Determine the [X, Y] coordinate at the center of the cell enclosing the given text.  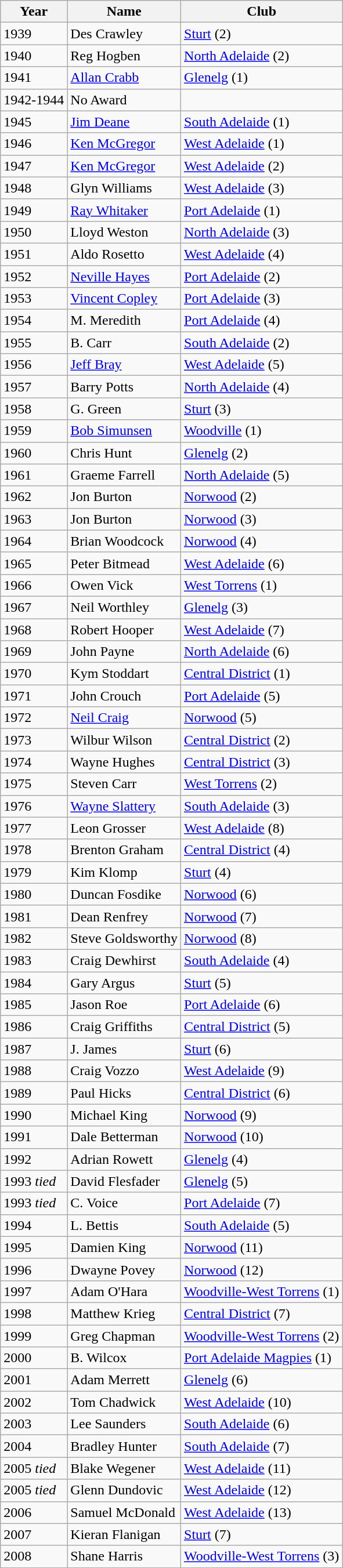
1960 [34, 453]
1959 [34, 431]
North Adelaide (4) [262, 387]
South Adelaide (4) [262, 960]
Central District (6) [262, 1093]
Aldo Rosetto [124, 254]
Craig Vozzo [124, 1071]
Blake Wegener [124, 1468]
John Payne [124, 652]
1994 [34, 1225]
Tom Chadwick [124, 1402]
1946 [34, 144]
Port Adelaide (4) [262, 321]
1988 [34, 1071]
West Adelaide (8) [262, 828]
J. James [124, 1049]
Glenelg (2) [262, 453]
C. Voice [124, 1203]
West Adelaide (1) [262, 144]
Kym Stoddart [124, 674]
1950 [34, 232]
West Adelaide (4) [262, 254]
1942-1944 [34, 100]
1965 [34, 563]
Woodville (1) [262, 431]
2000 [34, 1358]
Wayne Slattery [124, 806]
Sturt (5) [262, 983]
1981 [34, 916]
Port Adelaide (7) [262, 1203]
1947 [34, 166]
1984 [34, 983]
1974 [34, 762]
Dean Renfrey [124, 916]
1957 [34, 387]
Sturt (3) [262, 409]
Craig Dewhirst [124, 960]
South Adelaide (6) [262, 1424]
North Adelaide (2) [262, 56]
West Torrens (1) [262, 585]
South Adelaide (1) [262, 122]
Club [262, 12]
Central District (1) [262, 674]
Samuel McDonald [124, 1512]
Adam O'Hara [124, 1291]
Glenelg (6) [262, 1380]
Glenelg (5) [262, 1181]
West Torrens (2) [262, 784]
Jeff Bray [124, 365]
Port Adelaide Magpies (1) [262, 1358]
North Adelaide (3) [262, 232]
Neil Craig [124, 718]
Central District (3) [262, 762]
1997 [34, 1291]
No Award [124, 100]
Sturt (6) [262, 1049]
Chris Hunt [124, 453]
1978 [34, 850]
1998 [34, 1313]
2008 [34, 1556]
Steve Goldsworthy [124, 938]
Year [34, 12]
1985 [34, 1005]
B. Wilcox [124, 1358]
1949 [34, 210]
1939 [34, 34]
Shane Harris [124, 1556]
1940 [34, 56]
Glenelg (4) [262, 1159]
David Flesfader [124, 1181]
Neil Worthley [124, 607]
1955 [34, 343]
Norwood (3) [262, 519]
1995 [34, 1247]
M. Meredith [124, 321]
Norwood (10) [262, 1137]
1945 [34, 122]
Michael King [124, 1115]
1982 [34, 938]
Norwood (5) [262, 718]
Paul Hicks [124, 1093]
1971 [34, 696]
1962 [34, 497]
2004 [34, 1446]
Sturt (7) [262, 1534]
South Adelaide (3) [262, 806]
Kim Klomp [124, 872]
South Adelaide (2) [262, 343]
Norwood (11) [262, 1247]
1999 [34, 1335]
1953 [34, 299]
1977 [34, 828]
Robert Hooper [124, 629]
Norwood (8) [262, 938]
Glenn Dundovic [124, 1490]
Ray Whitaker [124, 210]
Kieran Flanigan [124, 1534]
Reg Hogben [124, 56]
Adrian Rowett [124, 1159]
West Adelaide (2) [262, 166]
Dale Betterman [124, 1137]
Woodville-West Torrens (2) [262, 1335]
West Adelaide (13) [262, 1512]
Graeme Farrell [124, 475]
Central District (2) [262, 740]
Gary Argus [124, 983]
1996 [34, 1269]
2007 [34, 1534]
Barry Potts [124, 387]
Brenton Graham [124, 850]
Central District (4) [262, 850]
Damien King [124, 1247]
Wayne Hughes [124, 762]
1970 [34, 674]
Greg Chapman [124, 1335]
Steven Carr [124, 784]
Central District (5) [262, 1027]
Bob Simunsen [124, 431]
1963 [34, 519]
West Adelaide (5) [262, 365]
South Adelaide (5) [262, 1225]
1954 [34, 321]
Norwood (7) [262, 916]
2006 [34, 1512]
Matthew Krieg [124, 1313]
Craig Griffiths [124, 1027]
Lloyd Weston [124, 232]
West Adelaide (9) [262, 1071]
Wilbur Wilson [124, 740]
2002 [34, 1402]
1964 [34, 541]
1958 [34, 409]
1987 [34, 1049]
Des Crawley [124, 34]
West Adelaide (12) [262, 1490]
West Adelaide (7) [262, 629]
2001 [34, 1380]
Peter Bitmead [124, 563]
L. Bettis [124, 1225]
West Adelaide (10) [262, 1402]
1941 [34, 78]
2003 [34, 1424]
Woodville-West Torrens (1) [262, 1291]
1956 [34, 365]
Bradley Hunter [124, 1446]
Port Adelaide (2) [262, 277]
North Adelaide (6) [262, 652]
Dwayne Povey [124, 1269]
Lee Saunders [124, 1424]
1976 [34, 806]
Norwood (4) [262, 541]
Port Adelaide (1) [262, 210]
West Adelaide (6) [262, 563]
Sturt (4) [262, 872]
Jim Deane [124, 122]
B. Carr [124, 343]
Vincent Copley [124, 299]
Neville Hayes [124, 277]
Glyn Williams [124, 188]
Leon Grosser [124, 828]
1948 [34, 188]
West Adelaide (11) [262, 1468]
Norwood (2) [262, 497]
Brian Woodcock [124, 541]
Norwood (12) [262, 1269]
Norwood (9) [262, 1115]
1991 [34, 1137]
1989 [34, 1093]
Allan Crabb [124, 78]
1966 [34, 585]
North Adelaide (5) [262, 475]
1975 [34, 784]
Port Adelaide (5) [262, 696]
1980 [34, 894]
1968 [34, 629]
South Adelaide (7) [262, 1446]
John Crouch [124, 696]
1983 [34, 960]
Duncan Fosdike [124, 894]
Woodville-West Torrens (3) [262, 1556]
Port Adelaide (3) [262, 299]
1979 [34, 872]
1952 [34, 277]
1961 [34, 475]
1990 [34, 1115]
Name [124, 12]
1969 [34, 652]
Sturt (2) [262, 34]
Adam Merrett [124, 1380]
Norwood (6) [262, 894]
1951 [34, 254]
Owen Vick [124, 585]
G. Green [124, 409]
West Adelaide (3) [262, 188]
Central District (7) [262, 1313]
Glenelg (3) [262, 607]
Port Adelaide (6) [262, 1005]
Glenelg (1) [262, 78]
1972 [34, 718]
1967 [34, 607]
1992 [34, 1159]
Jason Roe [124, 1005]
1973 [34, 740]
1986 [34, 1027]
